Find where the given text appears and provide that cell's center as [X, Y] coordinate. 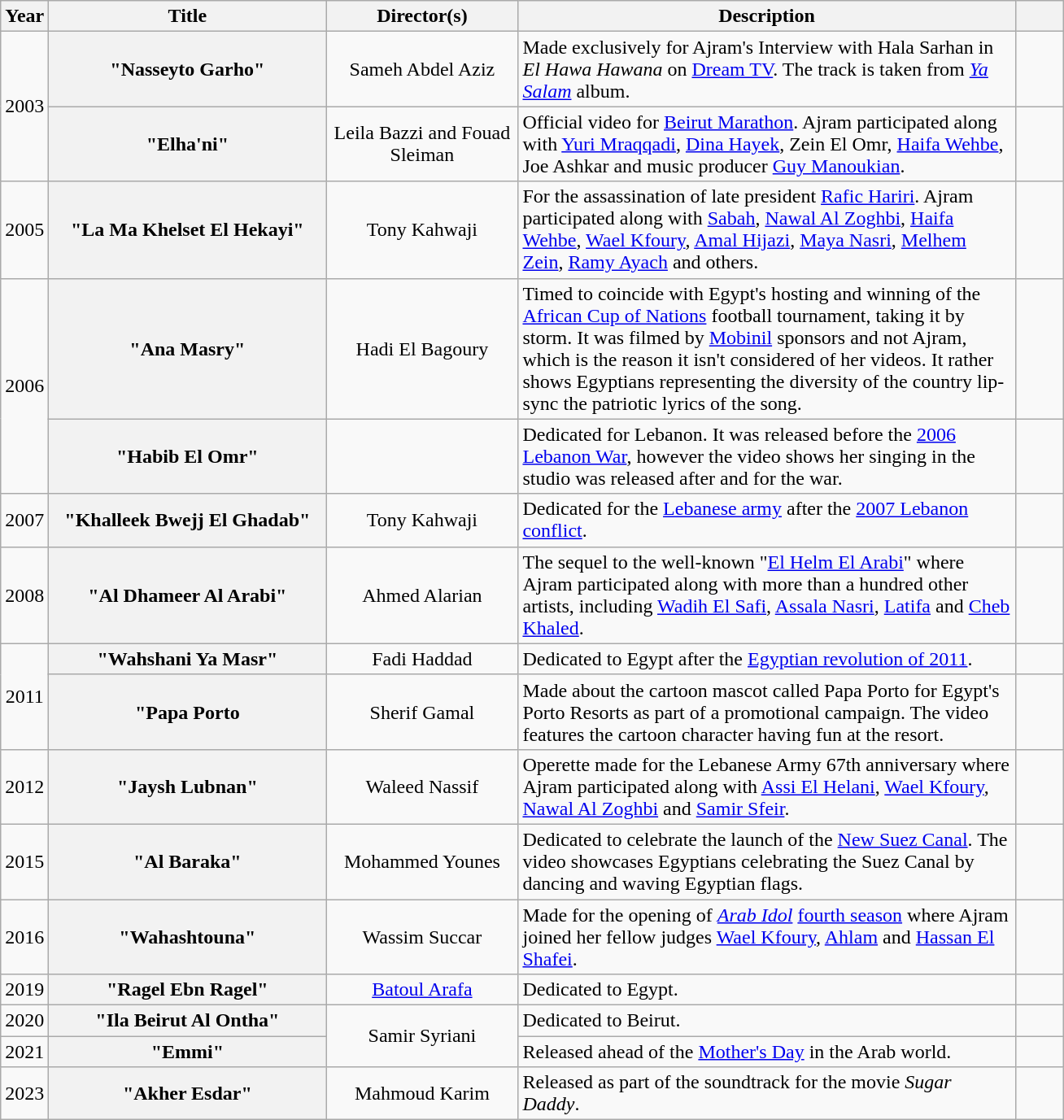
2021 [24, 1052]
Leila Bazzi and Fouad Sleiman [422, 144]
Title [187, 16]
Made for the opening of Arab Idol fourth season where Ajram joined her fellow judges Wael Kfoury, Ahlam and Hassan El Shafei. [766, 937]
Made exclusively for Ajram's Interview with Hala Sarhan in El Hawa Hawana on Dream TV. The track is taken from Ya Salam album. [766, 69]
2012 [24, 787]
"La Ma Khelset El Hekayi" [187, 229]
"Wahshani Ya Masr" [187, 659]
2008 [24, 595]
2006 [24, 386]
Released ahead of the Mother's Day in the Arab world. [766, 1052]
Mohammed Younes [422, 861]
"Ana Masry" [187, 348]
"Akher Esdar" [187, 1093]
"Ragel Ebn Ragel" [187, 990]
"Elha'ni" [187, 144]
Sherif Gamal [422, 712]
Released as part of the soundtrack for the movie Sugar Daddy. [766, 1093]
Dedicated to Beirut. [766, 1021]
"Khalleek Bwejj El Ghadab" [187, 521]
"Nasseyto Garho" [187, 69]
"Wahashtouna" [187, 937]
2023 [24, 1093]
Batoul Arafa [422, 990]
"Emmi" [187, 1052]
2005 [24, 229]
2011 [24, 696]
"Habib El Omr" [187, 456]
2015 [24, 861]
Sameh Abdel Aziz [422, 69]
"Al Baraka" [187, 861]
2003 [24, 107]
"Jaysh Lubnan" [187, 787]
"Al Dhameer Al Arabi" [187, 595]
Waleed Nassif [422, 787]
"Papa Porto [187, 712]
2016 [24, 937]
Year [24, 16]
2019 [24, 990]
Director(s) [422, 16]
2007 [24, 521]
Ahmed Alarian [422, 595]
Description [766, 16]
2020 [24, 1021]
Dedicated to Egypt after the Egyptian revolution of 2011. [766, 659]
Hadi El Bagoury [422, 348]
Dedicated to Egypt. [766, 990]
Wassim Succar [422, 937]
Samir Syriani [422, 1036]
Fadi Haddad [422, 659]
Dedicated for the Lebanese army after the 2007 Lebanon conflict. [766, 521]
Mahmoud Karim [422, 1093]
"Ila Beirut Al Ontha" [187, 1021]
